Provide the (x, y) coordinate of the cell's center where the given text is located.  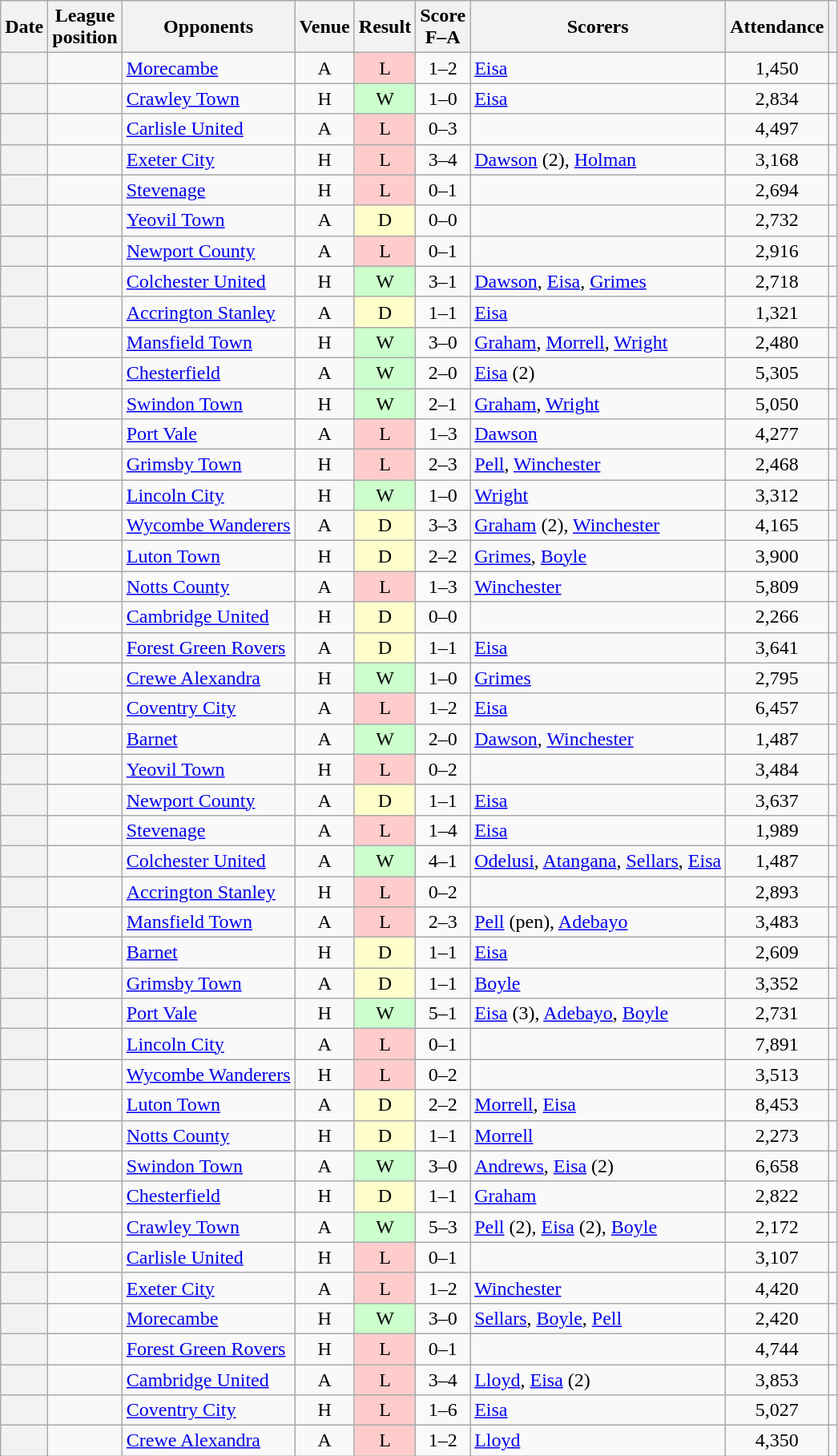
3,484 (777, 769)
Result (385, 27)
2,795 (777, 678)
3,483 (777, 922)
4,497 (777, 129)
Morrell, Eisa (598, 1105)
3,853 (777, 1379)
Graham (598, 1196)
3–3 (443, 526)
Lloyd (598, 1441)
Date (24, 27)
Opponents (208, 27)
2,732 (777, 220)
Pell (2), Eisa (2), Boyle (598, 1227)
Pell, Winchester (598, 465)
1–6 (443, 1410)
Leagueposition (85, 27)
2,609 (777, 953)
1–4 (443, 830)
2,694 (777, 190)
2,718 (777, 281)
Pell (pen), Adebayo (598, 922)
6,457 (777, 708)
2,420 (777, 1318)
1,321 (777, 312)
0–3 (443, 129)
5–3 (443, 1227)
Eisa (3), Adebayo, Boyle (598, 1014)
Grimes (598, 678)
3,641 (777, 647)
Dawson (598, 434)
2,172 (777, 1227)
2–1 (443, 403)
6,658 (777, 1166)
3,513 (777, 1075)
3,168 (777, 159)
5,809 (777, 587)
5,305 (777, 373)
2,822 (777, 1196)
Morrell (598, 1135)
2,916 (777, 251)
1,989 (777, 830)
Graham (2), Winchester (598, 526)
Scorers (598, 27)
Eisa (2) (598, 373)
5,050 (777, 403)
ScoreF–A (443, 27)
2,266 (777, 617)
5–1 (443, 1014)
4,277 (777, 434)
Graham, Wright (598, 403)
4,165 (777, 526)
4,350 (777, 1441)
Venue (324, 27)
4–1 (443, 861)
4,420 (777, 1288)
2,893 (777, 892)
5,027 (777, 1410)
3,107 (777, 1257)
4,744 (777, 1349)
Wright (598, 495)
3,637 (777, 800)
3,900 (777, 556)
Grimes, Boyle (598, 556)
7,891 (777, 1044)
3–1 (443, 281)
Graham, Morrell, Wright (598, 342)
Odelusi, Atangana, Sellars, Eisa (598, 861)
2,480 (777, 342)
8,453 (777, 1105)
Sellars, Boyle, Pell (598, 1318)
Dawson, Winchester (598, 739)
2,273 (777, 1135)
Andrews, Eisa (2) (598, 1166)
2,731 (777, 1014)
Boyle (598, 983)
3,312 (777, 495)
3,352 (777, 983)
2,834 (777, 99)
Lloyd, Eisa (2) (598, 1379)
Attendance (777, 27)
Dawson, Eisa, Grimes (598, 281)
1,450 (777, 68)
Dawson (2), Holman (598, 159)
2,468 (777, 465)
